Pinpoint the cell where the given text exists, returning its (X, Y) midpoint coordinate. 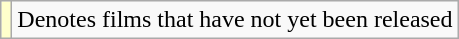
Denotes films that have not yet been released (235, 20)
